Capture the cell that displays the provided text and extract its (X, Y) central coordinate. 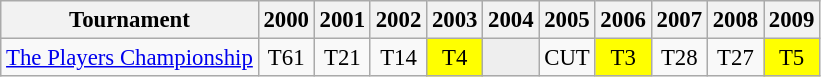
T14 (398, 58)
2004 (511, 20)
Tournament (130, 20)
2006 (623, 20)
T61 (286, 58)
2005 (567, 20)
T3 (623, 58)
CUT (567, 58)
T27 (735, 58)
2000 (286, 20)
2009 (792, 20)
2003 (455, 20)
T4 (455, 58)
2002 (398, 20)
The Players Championship (130, 58)
T28 (679, 58)
T21 (342, 58)
T5 (792, 58)
2007 (679, 20)
2001 (342, 20)
2008 (735, 20)
